Return the [x, y] coordinate for the center point of the cell that contains the specified text.  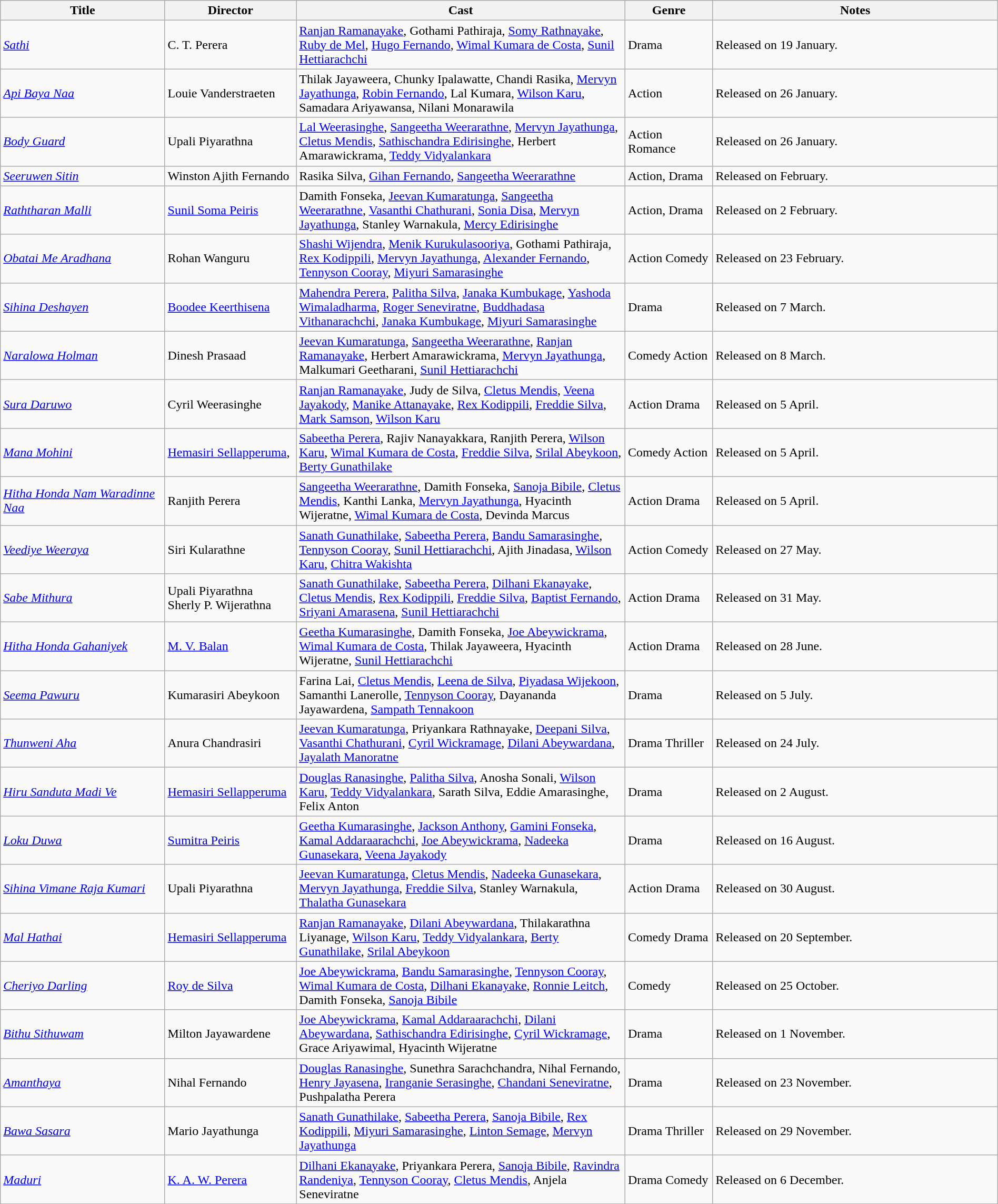
Seeruwen Sitin [83, 176]
Sanath Gunathilake, Sabeetha Perera, Bandu Samarasinghe, Tennyson Cooray, Sunil Hettiarachchi, Ajith Jinadasa, Wilson Karu, Chitra Wakishta [461, 550]
Amanthaya [83, 1082]
Ranjan Ramanayake, Dilani Abeywardana, Thilakarathna Liyanage, Wilson Karu, Teddy Vidyalankara, Berty Gunathilake, Srilal Abeykoon [461, 937]
Kumarasiri Abeykoon [231, 695]
Comedy Drama [668, 937]
Sanath Gunathilake, Sabeetha Perera, Sanoja Bibile, Rex Kodippili, Miyuri Samarasinghe, Linton Semage, Mervyn Jayathunga [461, 1131]
Title [83, 11]
Sihina Vimane Raja Kumari [83, 889]
Released on 1 November. [855, 1034]
Thunweni Aha [83, 743]
Douglas Ranasinghe, Sunethra Sarachchandra, Nihal Fernando, Henry Jayasena, Iranganie Serasinghe, Chandani Seneviratne, Pushpalatha Perera [461, 1082]
Naralowa Holman [83, 355]
Upali Piyarathna Sherly P. Wijerathna [231, 598]
Boodee Keerthisena [231, 307]
Obatai Me Aradhana [83, 258]
Ranjan Ramanayake, Judy de Silva, Cletus Mendis, Veena Jayakody, Manike Attanayake, Rex Kodippili, Freddie Silva, Mark Samson, Wilson Karu [461, 404]
C. T. Perera [231, 45]
Sunil Soma Peiris [231, 210]
Seema Pawuru [83, 695]
Released on 19 January. [855, 45]
Action [668, 93]
Geetha Kumarasinghe, Jackson Anthony, Gamini Fonseka, Kamal Addaraarachchi, Joe Abeywickrama, Nadeeka Gunasekara, Veena Jayakody [461, 840]
Winston Ajith Fernando [231, 176]
M. V. Balan [231, 646]
Action Romance [668, 142]
Shashi Wijendra, Menik Kurukulasooriya, Gothami Pathiraja, Rex Kodippili, Mervyn Jayathunga, Alexander Fernando, Tennyson Cooray, Miyuri Samarasinghe [461, 258]
Released on 7 March. [855, 307]
Dinesh Prasaad [231, 355]
Maduri [83, 1179]
Nihal Fernando [231, 1082]
Comedy [668, 986]
Roy de Silva [231, 986]
Hiru Sanduta Madi Ve [83, 792]
Cast [461, 11]
Api Baya Naa [83, 93]
Mario Jayathunga [231, 1131]
Ranjan Ramanayake, Gothami Pathiraja, Somy Rathnayake, Ruby de Mel, Hugo Fernando, Wimal Kumara de Costa, Sunil Hettiarachchi [461, 45]
Released on 20 September. [855, 937]
Released on 6 December. [855, 1179]
Released on 5 July. [855, 695]
Cyril Weerasinghe [231, 404]
Rohan Wanguru [231, 258]
Sabeetha Perera, Rajiv Nanayakkara, Ranjith Perera, Wilson Karu, Wimal Kumara de Costa, Freddie Silva, Srilal Abeykoon, Berty Gunathilake [461, 452]
Released on 16 August. [855, 840]
Sihina Deshayen [83, 307]
Damith Fonseka, Jeevan Kumaratunga, Sangeetha Weerarathne, Vasanthi Chathurani, Sonia Disa, Mervyn Jayathunga, Stanley Warnakula, Mercy Edirisinghe [461, 210]
Released on 27 May. [855, 550]
Geetha Kumarasinghe, Damith Fonseka, Joe Abeywickrama, Wimal Kumara de Costa, Thilak Jayaweera, Hyacinth Wijeratne, Sunil Hettiarachchi [461, 646]
Anura Chandrasiri [231, 743]
Raththaran Malli [83, 210]
Milton Jayawardene [231, 1034]
K. A. W. Perera [231, 1179]
Jeevan Kumaratunga, Cletus Mendis, Nadeeka Gunasekara, Mervyn Jayathunga, Freddie Silva, Stanley Warnakula, Thalatha Gunasekara [461, 889]
Released on 31 May. [855, 598]
Douglas Ranasinghe, Palitha Silva, Anosha Sonali, Wilson Karu, Teddy Vidyalankara, Sarath Silva, Eddie Amarasinghe, Felix Anton [461, 792]
Hitha Honda Gahaniyek [83, 646]
Cheriyo Darling [83, 986]
Released on 2 February. [855, 210]
Drama Comedy [668, 1179]
Hitha Honda Nam Waradinne Naa [83, 501]
Jeevan Kumaratunga, Priyankara Rathnayake, Deepani Silva, Vasanthi Chathurani, Cyril Wickramage, Dilani Abeywardana, Jayalath Manoratne [461, 743]
Farina Lai, Cletus Mendis, Leena de Silva, Piyadasa Wijekoon, Samanthi Lanerolle, Tennyson Cooray, Dayananda Jayawardena, Sampath Tennakoon [461, 695]
Released on 8 March. [855, 355]
Joe Abeywickrama, Bandu Samarasinghe, Tennyson Cooray, Wimal Kumara de Costa, Dilhani Ekanayake, Ronnie Leitch, Damith Fonseka, Sanoja Bibile [461, 986]
Sura Daruwo [83, 404]
Genre [668, 11]
Notes [855, 11]
Released on February. [855, 176]
Released on 28 June. [855, 646]
Dilhani Ekanayake, Priyankara Perera, Sanoja Bibile, Ravindra Randeniya, Tennyson Cooray, Cletus Mendis, Anjela Seneviratne [461, 1179]
Joe Abeywickrama, Kamal Addaraarachchi, Dilani Abeywardana, Sathischandra Edirisinghe, Cyril Wickramage, Grace Ariyawimal, Hyacinth Wijeratne [461, 1034]
Director [231, 11]
Veediye Weeraya [83, 550]
Loku Duwa [83, 840]
Rasika Silva, Gihan Fernando, Sangeetha Weerarathne [461, 176]
Sumitra Peiris [231, 840]
Released on 25 October. [855, 986]
Bawa Sasara [83, 1131]
Mana Mohini [83, 452]
Released on 23 February. [855, 258]
Sathi [83, 45]
Ranjith Perera [231, 501]
Jeevan Kumaratunga, Sangeetha Weerarathne, Ranjan Ramanayake, Herbert Amarawickrama, Mervyn Jayathunga, Malkumari Geetharani, Sunil Hettiarachchi [461, 355]
Released on 2 August. [855, 792]
Sabe Mithura [83, 598]
Louie Vanderstraeten [231, 93]
Bithu Sithuwam [83, 1034]
Lal Weerasinghe, Sangeetha Weerarathne, Mervyn Jayathunga, Cletus Mendis, Sathischandra Edirisinghe, Herbert Amarawickrama, Teddy Vidyalankara [461, 142]
Siri Kularathne [231, 550]
Released on 29 November. [855, 1131]
Hemasiri Sellapperuma, [231, 452]
Released on 30 August. [855, 889]
Mal Hathai [83, 937]
Released on 23 November. [855, 1082]
Released on 24 July. [855, 743]
Body Guard [83, 142]
